From the cell containing the given text, extract its center point as [X, Y] coordinate. 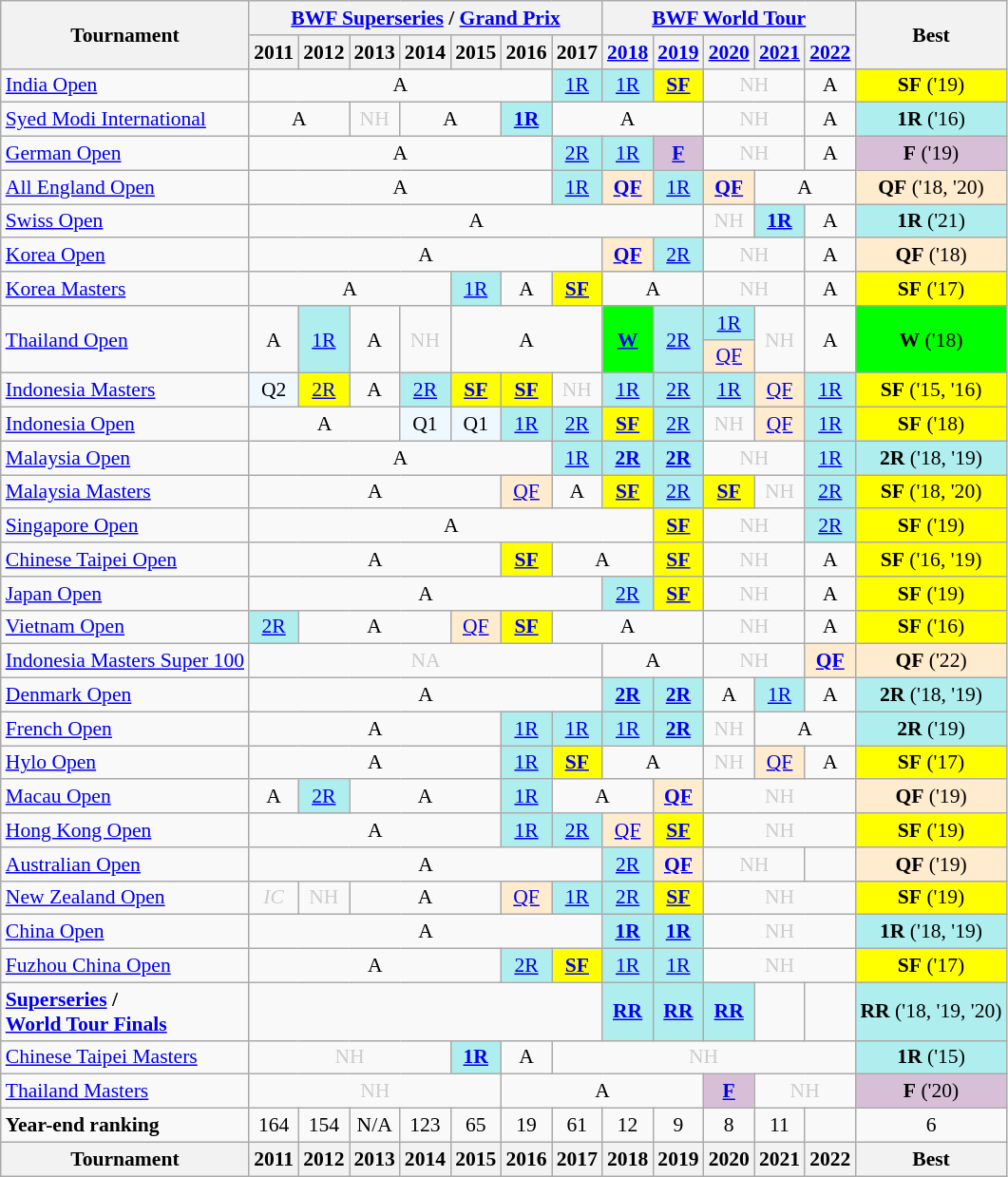
Hong Kong Open [125, 830]
1R ('16) [931, 120]
QF ('18, '20) [931, 187]
1R ('15) [931, 1057]
Malaysia Open [125, 458]
SF ('18) [931, 425]
Thailand Masters [125, 1092]
SF ('18, '20) [931, 492]
BWF World Tour [729, 18]
123 [426, 1126]
French Open [125, 729]
Hylo Open [125, 763]
Singapore Open [125, 526]
Fuzhou China Open [125, 966]
German Open [125, 154]
Indonesia Open [125, 425]
QF ('22) [931, 661]
2R ('19) [931, 729]
164 [274, 1126]
F ('19) [931, 154]
65 [475, 1126]
Indonesia Masters [125, 390]
Denmark Open [125, 695]
154 [323, 1126]
BWF Superseries / Grand Prix [426, 18]
Swiss Open [125, 221]
IC [274, 898]
SF ('16, '19) [931, 560]
Indonesia Masters Super 100 [125, 661]
11 [779, 1126]
Thailand Open [125, 340]
8 [730, 1126]
12 [627, 1126]
9 [678, 1126]
1R ('21) [931, 221]
N/A [374, 1126]
6 [931, 1126]
Korea Masters [125, 289]
Q2 [274, 390]
NA [426, 661]
QF ('18) [931, 256]
Macau Open [125, 797]
Superseries / World Tour Finals [125, 1011]
China Open [125, 932]
RR ('18, '19, '20) [931, 1011]
Year-end ranking [125, 1126]
Japan Open [125, 594]
All England Open [125, 187]
SF ('15, '16) [931, 390]
SF ('16) [931, 627]
Chinese Taipei Open [125, 560]
Malaysia Masters [125, 492]
W ('18) [931, 340]
Chinese Taipei Masters [125, 1057]
W [627, 340]
India Open [125, 85]
Korea Open [125, 256]
F ('20) [931, 1092]
New Zealand Open [125, 898]
1R ('18, '19) [931, 932]
Vietnam Open [125, 627]
61 [578, 1126]
Syed Modi International [125, 120]
Australian Open [125, 864]
19 [526, 1126]
